For the text-containing cell, return its midpoint in [X, Y] coordinate format. 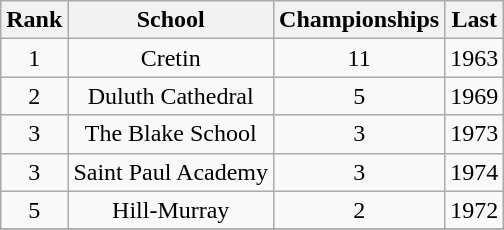
1974 [474, 172]
1 [34, 58]
The Blake School [171, 134]
Cretin [171, 58]
Last [474, 20]
11 [360, 58]
1973 [474, 134]
Duluth Cathedral [171, 96]
Saint Paul Academy [171, 172]
1972 [474, 210]
School [171, 20]
1969 [474, 96]
Hill-Murray [171, 210]
Championships [360, 20]
Rank [34, 20]
1963 [474, 58]
